For the text-containing cell, return its midpoint in [x, y] coordinate format. 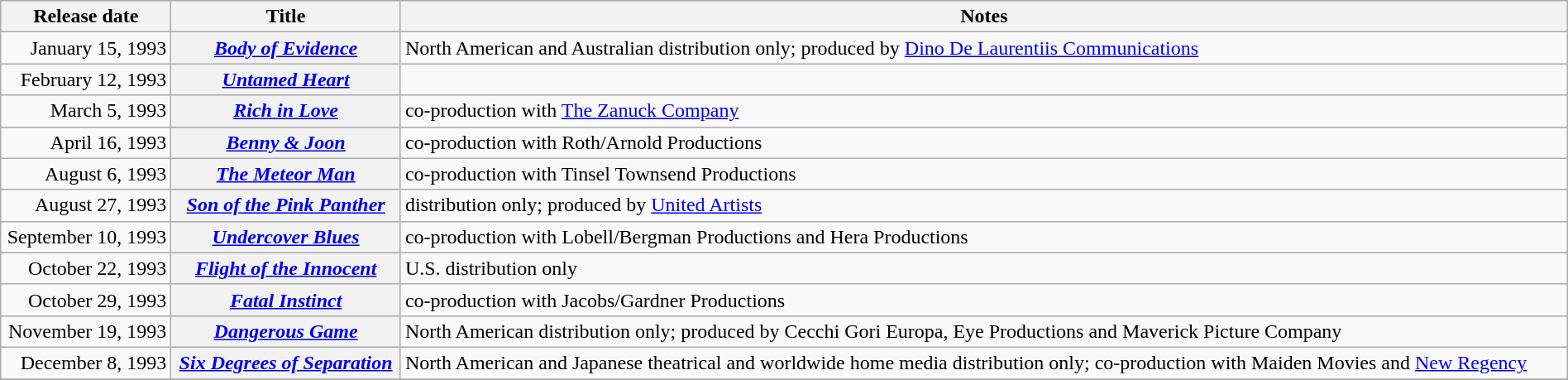
co-production with Jacobs/Gardner Productions [984, 300]
North American and Australian distribution only; produced by Dino De Laurentiis Communications [984, 48]
The Meteor Man [286, 174]
September 10, 1993 [86, 237]
Body of Evidence [286, 48]
April 16, 1993 [86, 142]
Release date [86, 17]
October 22, 1993 [86, 268]
U.S. distribution only [984, 268]
Dangerous Game [286, 331]
co-production with Tinsel Townsend Productions [984, 174]
co-production with The Zanuck Company [984, 111]
Six Degrees of Separation [286, 363]
North American and Japanese theatrical and worldwide home media distribution only; co-production with Maiden Movies and New Regency [984, 363]
November 19, 1993 [86, 331]
March 5, 1993 [86, 111]
Notes [984, 17]
February 12, 1993 [86, 79]
Rich in Love [286, 111]
Untamed Heart [286, 79]
December 8, 1993 [86, 363]
Fatal Instinct [286, 300]
Title [286, 17]
Flight of the Innocent [286, 268]
Son of the Pink Panther [286, 205]
North American distribution only; produced by Cecchi Gori Europa, Eye Productions and Maverick Picture Company [984, 331]
Benny & Joon [286, 142]
Undercover Blues [286, 237]
co-production with Lobell/Bergman Productions and Hera Productions [984, 237]
August 6, 1993 [86, 174]
distribution only; produced by United Artists [984, 205]
co-production with Roth/Arnold Productions [984, 142]
August 27, 1993 [86, 205]
January 15, 1993 [86, 48]
October 29, 1993 [86, 300]
